Locate the cell with the specified text and output its [x, y] center coordinate. 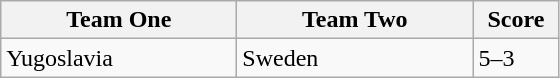
Sweden [355, 58]
Team One [119, 20]
Score [516, 20]
Team Two [355, 20]
Yugoslavia [119, 58]
5–3 [516, 58]
